Detect which cell encompasses the target text, then output its [X, Y] center coordinate. 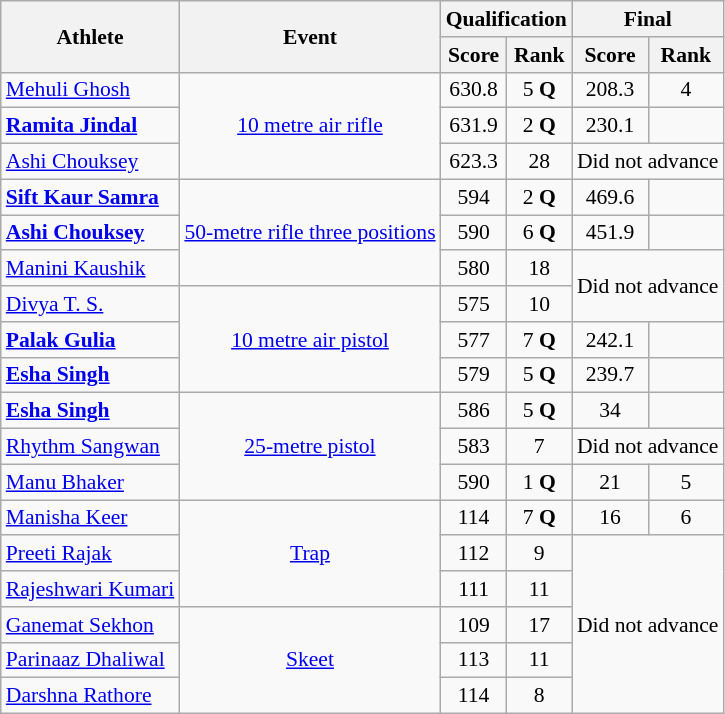
Sift Kaur Samra [90, 197]
230.1 [610, 126]
50-metre rifle three positions [310, 232]
Athlete [90, 36]
594 [474, 197]
631.9 [474, 126]
7 [540, 447]
Final [648, 19]
242.1 [610, 340]
583 [474, 447]
Palak Gulia [90, 340]
Skeet [310, 660]
4 [686, 90]
208.3 [610, 90]
5 [686, 482]
25-metre pistol [310, 446]
6 [686, 518]
Darshna Rathore [90, 696]
Parinaaz Dhaliwal [90, 660]
579 [474, 375]
451.9 [610, 233]
Qualification [506, 19]
630.8 [474, 90]
10 metre air rifle [310, 126]
623.3 [474, 162]
586 [474, 411]
34 [610, 411]
17 [540, 625]
8 [540, 696]
Manini Kaushik [90, 269]
9 [540, 554]
Trap [310, 554]
575 [474, 304]
Manu Bhaker [90, 482]
Event [310, 36]
Ganemat Sekhon [90, 625]
28 [540, 162]
10 [540, 304]
Ramita Jindal [90, 126]
18 [540, 269]
469.6 [610, 197]
Manisha Keer [90, 518]
Divya T. S. [90, 304]
Mehuli Ghosh [90, 90]
113 [474, 660]
Rajeshwari Kumari [90, 589]
111 [474, 589]
Rhythm Sangwan [90, 447]
580 [474, 269]
6 Q [540, 233]
577 [474, 340]
21 [610, 482]
239.7 [610, 375]
1 Q [540, 482]
16 [610, 518]
112 [474, 554]
109 [474, 625]
Preeti Rajak [90, 554]
10 metre air pistol [310, 340]
